Search for the cell housing the specified text and yield its (X, Y) center coordinate. 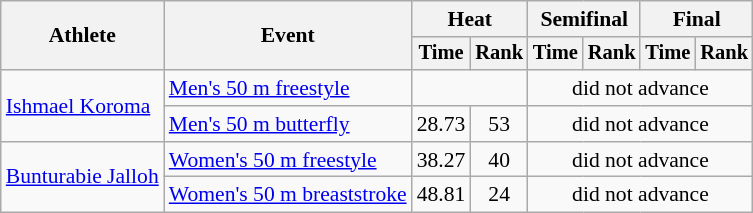
28.73 (442, 124)
48.81 (442, 195)
Men's 50 m butterfly (288, 124)
Semifinal (584, 19)
40 (499, 160)
Athlete (82, 36)
Bunturabie Jalloh (82, 178)
Men's 50 m freestyle (288, 88)
38.27 (442, 160)
24 (499, 195)
53 (499, 124)
Heat (470, 19)
Ishmael Koroma (82, 106)
Final (696, 19)
Women's 50 m breaststroke (288, 195)
Women's 50 m freestyle (288, 160)
Event (288, 36)
